Return the [x, y] coordinate for the center point of the cell that contains the specified text.  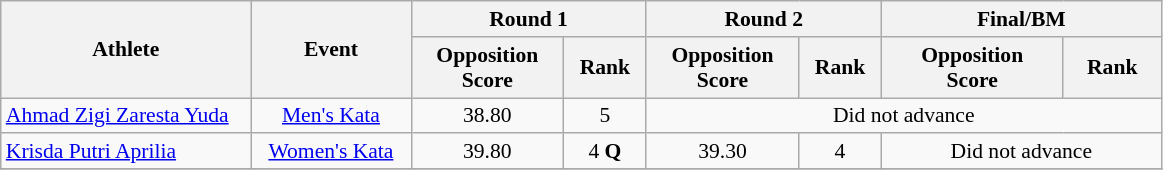
Krisda Putri Aprilia [126, 152]
5 [605, 116]
Athlete [126, 50]
4 Q [605, 152]
Round 1 [528, 19]
39.30 [722, 152]
Round 2 [764, 19]
Final/BM [1021, 19]
4 [840, 152]
Men's Kata [331, 116]
Ahmad Zigi Zaresta Yuda [126, 116]
Event [331, 50]
38.80 [488, 116]
39.80 [488, 152]
Women's Kata [331, 152]
